Output the (x, y) coordinate of the center of the cell containing the given text.  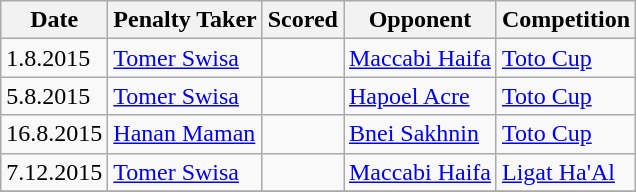
Ligat Ha'Al (566, 172)
Hapoel Acre (420, 96)
Bnei Sakhnin (420, 134)
5.8.2015 (54, 96)
7.12.2015 (54, 172)
Opponent (420, 20)
Date (54, 20)
Hanan Maman (185, 134)
Scored (302, 20)
Penalty Taker (185, 20)
16.8.2015 (54, 134)
1.8.2015 (54, 58)
Competition (566, 20)
